From the cell containing the given text, extract its center point as [x, y] coordinate. 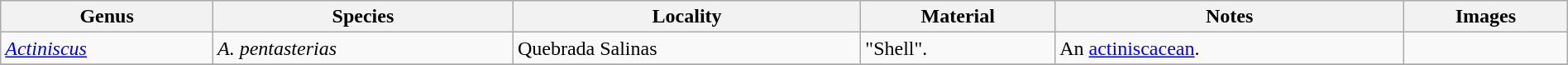
Actiniscus [108, 48]
Images [1486, 17]
Notes [1230, 17]
A. pentasterias [362, 48]
Genus [108, 17]
"Shell". [958, 48]
Quebrada Salinas [686, 48]
Material [958, 17]
Locality [686, 17]
Species [362, 17]
An actiniscacean. [1230, 48]
